Pinpoint the cell where the given text exists, returning its (x, y) midpoint coordinate. 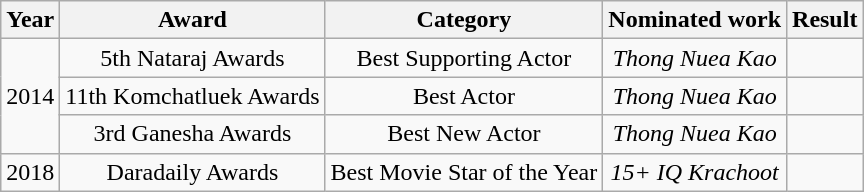
2018 (30, 172)
Nominated work (695, 20)
Daradaily Awards (192, 172)
15+ IQ Krachoot (695, 172)
Best New Actor (464, 134)
Result (825, 20)
Best Movie Star of the Year (464, 172)
Best Actor (464, 96)
Year (30, 20)
Best Supporting Actor (464, 58)
2014 (30, 96)
3rd Ganesha Awards (192, 134)
Category (464, 20)
Award (192, 20)
5th Nataraj Awards (192, 58)
11th Komchatluek Awards (192, 96)
